For the text-containing cell, return its midpoint in [x, y] coordinate format. 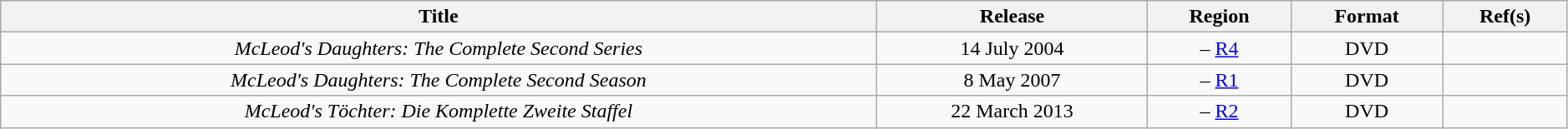
14 July 2004 [1012, 48]
– R2 [1220, 112]
Ref(s) [1505, 17]
– R1 [1220, 80]
McLeod's Daughters: The Complete Second Season [439, 80]
Release [1012, 17]
McLeod's Töchter: Die Komplette Zweite Staffel [439, 112]
Format [1367, 17]
8 May 2007 [1012, 80]
22 March 2013 [1012, 112]
Title [439, 17]
McLeod's Daughters: The Complete Second Series [439, 48]
Region [1220, 17]
– R4 [1220, 48]
